Detect which cell encompasses the target text, then output its (X, Y) center coordinate. 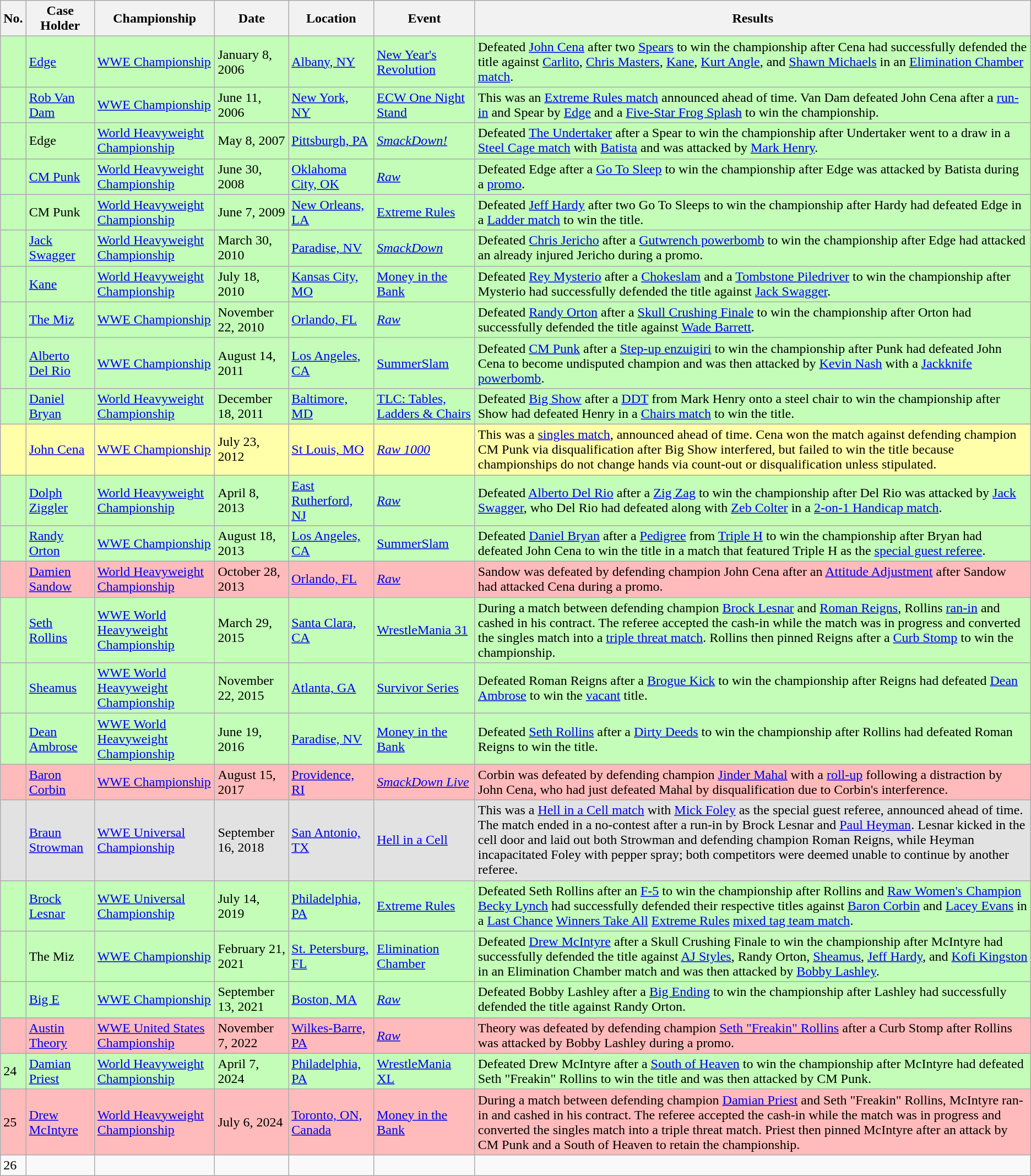
August 14, 2011 (252, 363)
Defeated Seth Rollins after a Dirty Deeds to win the championship after Rollins had defeated Roman Reigns to win the title. (752, 739)
July 18, 2010 (252, 284)
Defeated Jeff Hardy after two Go To Sleeps to win the championship after Hardy had defeated Edge in a Ladder match to win the title. (752, 213)
Braun Strowman (60, 840)
Sandow was defeated by defending champion John Cena after an Attitude Adjustment after Sandow had attacked Cena during a promo. (752, 579)
July 23, 2012 (252, 449)
Austin Theory (60, 1035)
August 15, 2017 (252, 782)
September 13, 2021 (252, 1000)
Toronto, ON, Canada (332, 1122)
June 19, 2016 (252, 739)
Pittsburgh, PA (332, 141)
Damian Priest (60, 1071)
Baron Corbin (60, 782)
March 29, 2015 (252, 630)
Raw 1000 (424, 449)
Kansas City, MO (332, 284)
July 14, 2019 (252, 906)
June 7, 2009 (252, 213)
Hell in a Cell (424, 840)
Wilkes-Barre, PA (332, 1035)
Results (752, 19)
SmackDown! (424, 141)
March 30, 2010 (252, 248)
Elimination Chamber (424, 956)
Jack Swagger (60, 248)
Atlanta, GA (332, 688)
New Orleans, LA (332, 213)
Kane (60, 284)
April 7, 2024 (252, 1071)
WrestleMania XL (424, 1071)
December 18, 2011 (252, 406)
25 (13, 1122)
November 22, 2015 (252, 688)
Brock Lesnar (60, 906)
Defeated Chris Jericho after a Gutwrench powerbomb to win the championship after Edge had attacked an already injured Jericho during a promo. (752, 248)
St Louis, MO (332, 449)
Defeated Edge after a Go To Sleep to win the championship after Edge was attacked by Batista during a promo. (752, 176)
Damien Sandow (60, 579)
Baltimore, MD (332, 406)
Santa Clara, CA (332, 630)
No. (13, 19)
Defeated Roman Reigns after a Brogue Kick to win the championship after Reigns had defeated Dean Ambrose to win the vacant title. (752, 688)
Big E (60, 1000)
Location (332, 19)
Championship (154, 19)
Dean Ambrose (60, 739)
Boston, MA (332, 1000)
WrestleMania 31 (424, 630)
Providence, RI (332, 782)
Oklahoma City, OK (332, 176)
Theory was defeated by defending champion Seth "Freakin" Rollins after a Curb Stomp after Rollins was attacked by Bobby Lashley during a promo. (752, 1035)
Date (252, 19)
Case Holder (60, 19)
St. Petersburg, FL (332, 956)
Seth Rollins (60, 630)
New York, NY (332, 105)
Event (424, 19)
Defeated Randy Orton after a Skull Crushing Finale to win the championship after Orton had successfully defended the title against Wade Barrett. (752, 319)
June 11, 2006 (252, 105)
February 21, 2021 (252, 956)
ECW One Night Stand (424, 105)
New Year's Revolution (424, 62)
TLC: Tables, Ladders & Chairs (424, 406)
SmackDown (424, 248)
Alberto Del Rio (60, 363)
Drew McIntyre (60, 1122)
November 22, 2010 (252, 319)
October 28, 2013 (252, 579)
June 30, 2008 (252, 176)
January 8, 2006 (252, 62)
Survivor Series (424, 688)
24 (13, 1071)
Albany, NY (332, 62)
Rob Van Dam (60, 105)
San Antonio, TX (332, 840)
East Rutherford, NJ (332, 500)
August 18, 2013 (252, 544)
26 (13, 1165)
July 6, 2024 (252, 1122)
Randy Orton (60, 544)
May 8, 2007 (252, 141)
John Cena (60, 449)
September 16, 2018 (252, 840)
Sheamus (60, 688)
Dolph Ziggler (60, 500)
WWE United States Championship (154, 1035)
Daniel Bryan (60, 406)
SmackDown Live (424, 782)
Defeated Bobby Lashley after a Big Ending to win the championship after Lashley had successfully defended the title against Randy Orton. (752, 1000)
April 8, 2013 (252, 500)
November 7, 2022 (252, 1035)
